Provide the [X, Y] coordinate of the cell's center where the given text is located.  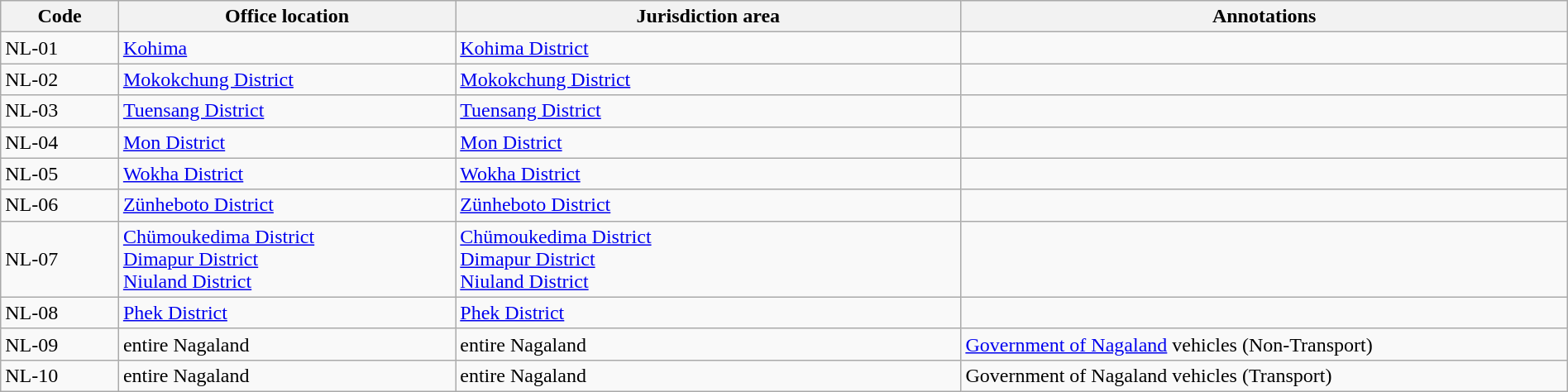
NL-03 [60, 111]
Office location [286, 17]
NL-04 [60, 142]
Kohima [286, 48]
Jurisdiction area [708, 17]
NL-09 [60, 344]
NL-02 [60, 79]
NL-08 [60, 313]
Government of Nagaland vehicles (Transport) [1264, 375]
NL-05 [60, 174]
Kohima District [708, 48]
Government of Nagaland vehicles (Non-Transport) [1264, 344]
NL-01 [60, 48]
Annotations [1264, 17]
Code [60, 17]
NL-07 [60, 259]
NL-10 [60, 375]
NL-06 [60, 205]
